Search for the cell housing the specified text and yield its [X, Y] center coordinate. 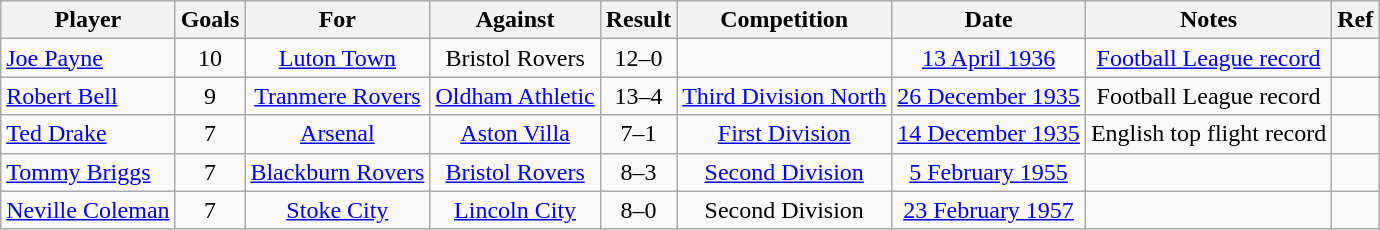
Tommy Briggs [88, 172]
Player [88, 20]
13 April 1936 [989, 58]
Neville Coleman [88, 210]
26 December 1935 [989, 96]
Blackburn Rovers [338, 172]
Stoke City [338, 210]
12–0 [638, 58]
Third Division North [784, 96]
Tranmere Rovers [338, 96]
Robert Bell [88, 96]
English top flight record [1208, 134]
Lincoln City [515, 210]
Competition [784, 20]
Result [638, 20]
Aston Villa [515, 134]
Notes [1208, 20]
Against [515, 20]
8–3 [638, 172]
13–4 [638, 96]
Date [989, 20]
9 [210, 96]
Oldham Athletic [515, 96]
Goals [210, 20]
Ref [1356, 20]
23 February 1957 [989, 210]
Joe Payne [88, 58]
5 February 1955 [989, 172]
8–0 [638, 210]
10 [210, 58]
7–1 [638, 134]
Luton Town [338, 58]
Ted Drake [88, 134]
First Division [784, 134]
14 December 1935 [989, 134]
For [338, 20]
Arsenal [338, 134]
